Find where the given text appears and provide that cell's center as (x, y) coordinate. 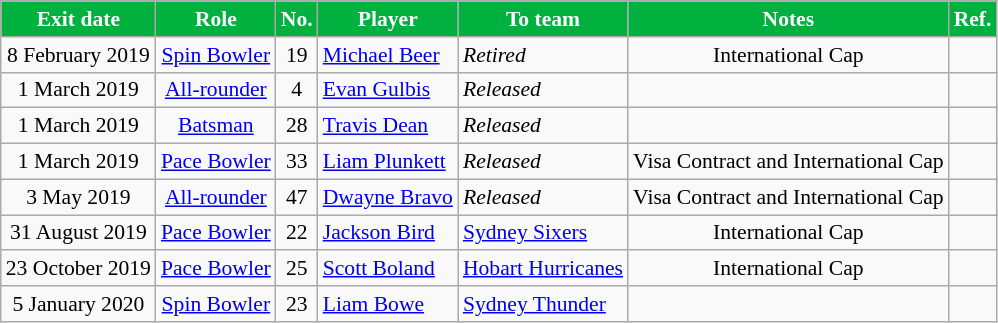
Michael Beer (388, 55)
Exit date (78, 19)
Travis Dean (388, 126)
Liam Bowe (388, 304)
Dwayne Bravo (388, 197)
Batsman (216, 126)
19 (297, 55)
Retired (543, 55)
23 October 2019 (78, 269)
Sydney Thunder (543, 304)
Scott Boland (388, 269)
Role (216, 19)
47 (297, 197)
8 February 2019 (78, 55)
Evan Gulbis (388, 90)
5 January 2020 (78, 304)
22 (297, 233)
To team (543, 19)
25 (297, 269)
Player (388, 19)
Ref. (973, 19)
31 August 2019 (78, 233)
23 (297, 304)
4 (297, 90)
33 (297, 162)
28 (297, 126)
Jackson Bird (388, 233)
No. (297, 19)
Hobart Hurricanes (543, 269)
Liam Plunkett (388, 162)
Notes (788, 19)
3 May 2019 (78, 197)
Sydney Sixers (543, 233)
